Return (X, Y) of the center of cell containing provided text 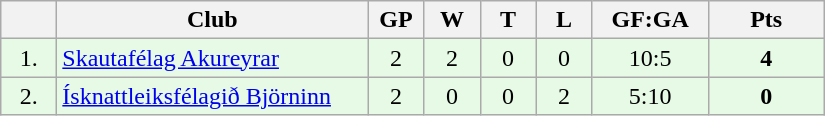
W (452, 20)
Pts (766, 20)
5:10 (650, 96)
10:5 (650, 58)
4 (766, 58)
GP (396, 20)
T (508, 20)
GF:GA (650, 20)
Skautafélag Akureyrar (212, 58)
L (564, 20)
Ísknattleiksfélagið Björninn (212, 96)
Club (212, 20)
1. (29, 58)
2. (29, 96)
